For the text-containing cell, return its midpoint in [X, Y] coordinate format. 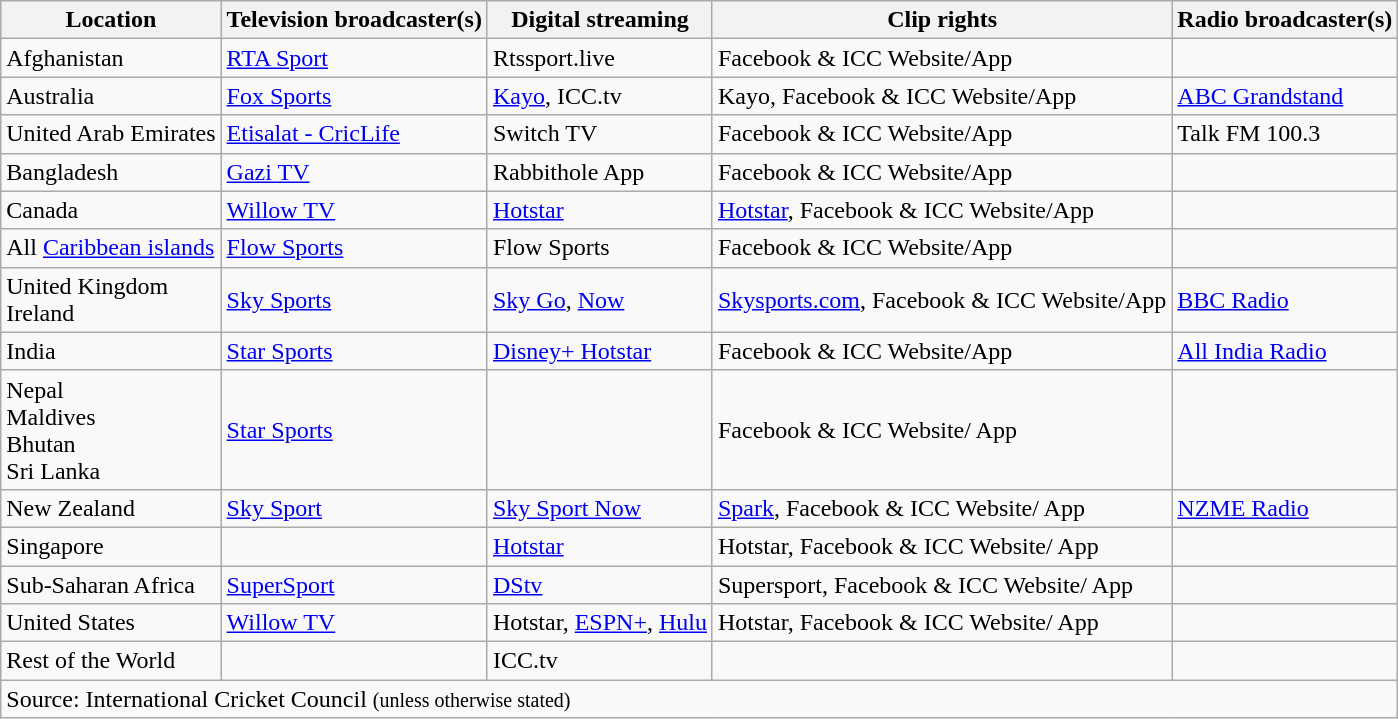
BBC Radio [1285, 300]
India [111, 351]
Singapore [111, 546]
Hotstar, Facebook & ICC Website/App [942, 210]
Switch TV [600, 134]
United KingdomIreland [111, 300]
United Arab Emirates [111, 134]
Rtssport.live [600, 58]
Digital streaming [600, 20]
Sky Sport Now [600, 508]
Source: International Cricket Council (unless otherwise stated) [700, 699]
Disney+ Hotstar [600, 351]
Sub-Saharan Africa [111, 585]
Clip rights [942, 20]
ABC Grandstand [1285, 96]
Sky Sport [354, 508]
Radio broadcaster(s) [1285, 20]
New Zealand [111, 508]
Etisalat - CricLife [354, 134]
Sky Go, Now [600, 300]
Spark, Facebook & ICC Website/ App [942, 508]
Kayo, Facebook & ICC Website/App [942, 96]
Canada [111, 210]
RTA Sport [354, 58]
Nepal Maldives Bhutan Sri Lanka [111, 430]
Skysports.com, Facebook & ICC Website/App [942, 300]
Australia [111, 96]
Kayo, ICC.tv [600, 96]
Rabbithole App [600, 172]
Facebook & ICC Website/ App [942, 430]
Bangladesh [111, 172]
NZME Radio [1285, 508]
Hotstar, ESPN+, Hulu [600, 623]
United States [111, 623]
Afghanistan [111, 58]
DStv [600, 585]
Gazi TV [354, 172]
Talk FM 100.3 [1285, 134]
Sky Sports [354, 300]
Television broadcaster(s) [354, 20]
Location [111, 20]
All India Radio [1285, 351]
Supersport, Facebook & ICC Website/ App [942, 585]
SuperSport [354, 585]
Rest of the World [111, 661]
Fox Sports [354, 96]
ICC.tv [600, 661]
All Caribbean islands [111, 248]
